Output the [x, y] coordinate of the center of the cell containing the given text.  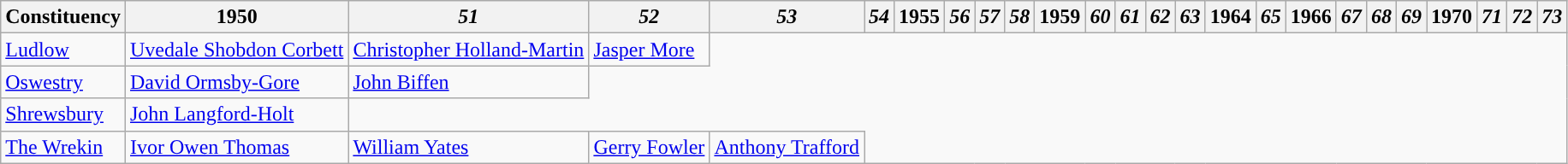
63 [1190, 17]
72 [1522, 17]
1964 [1231, 17]
73 [1553, 17]
68 [1381, 17]
John Biffen [469, 82]
Christopher Holland-Martin [469, 50]
Anthony Trafford [787, 147]
56 [960, 17]
David Ormsby-Gore [236, 82]
71 [1493, 17]
Uvedale Shobdon Corbett [236, 50]
57 [989, 17]
1970 [1452, 17]
69 [1411, 17]
62 [1161, 17]
Constituency [63, 17]
51 [469, 17]
65 [1270, 17]
Gerry Fowler [649, 147]
1966 [1311, 17]
Jasper More [649, 50]
60 [1101, 17]
John Langford-Holt [236, 114]
67 [1351, 17]
61 [1130, 17]
1950 [236, 17]
1955 [919, 17]
William Yates [469, 147]
58 [1020, 17]
Shrewsbury [63, 114]
54 [880, 17]
Ludlow [63, 50]
The Wrekin [63, 147]
1959 [1060, 17]
Ivor Owen Thomas [236, 147]
Oswestry [63, 82]
53 [787, 17]
52 [649, 17]
